Pinpoint the cell where the given text exists, returning its [x, y] midpoint coordinate. 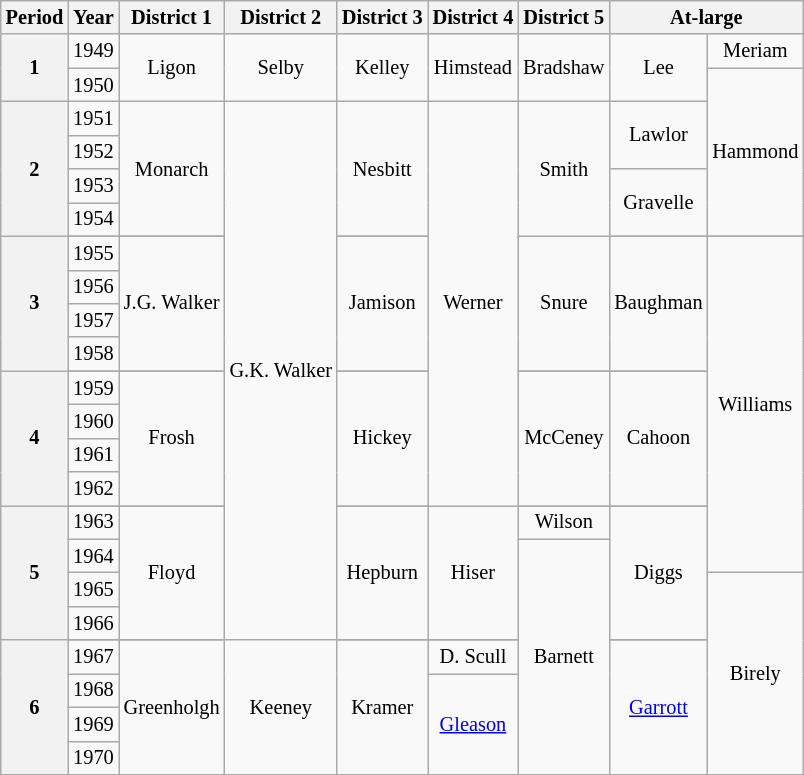
Gleason [474, 724]
District 4 [474, 17]
1962 [93, 489]
Kramer [382, 708]
Year [93, 17]
Selby [281, 68]
5 [34, 572]
1965 [93, 589]
3 [34, 304]
4 [34, 438]
Garrott [658, 708]
Hickey [382, 438]
1969 [93, 724]
Diggs [658, 572]
McCeney [564, 438]
Barnett [564, 657]
Bradshaw [564, 68]
Hiser [474, 572]
1953 [93, 186]
Smith [564, 168]
Jamison [382, 304]
Werner [474, 303]
Keeney [281, 708]
1952 [93, 152]
Williams [755, 404]
1949 [93, 51]
Meriam [755, 51]
Kelley [382, 68]
Period [34, 17]
Hepburn [382, 572]
6 [34, 708]
1955 [93, 253]
Frosh [172, 438]
Birely [755, 673]
Gravelle [658, 202]
Baughman [658, 304]
1960 [93, 421]
1954 [93, 219]
1957 [93, 320]
Himstead [474, 68]
1951 [93, 118]
District 1 [172, 17]
Wilson [564, 522]
1963 [93, 522]
District 2 [281, 17]
1966 [93, 623]
Snure [564, 304]
1950 [93, 85]
Monarch [172, 168]
1959 [93, 388]
Cahoon [658, 438]
1 [34, 68]
Lawlor [658, 134]
J.G. Walker [172, 304]
1968 [93, 690]
1958 [93, 354]
2 [34, 168]
1970 [93, 758]
Lee [658, 68]
1956 [93, 287]
1961 [93, 455]
District 3 [382, 17]
Floyd [172, 572]
Hammond [755, 152]
Ligon [172, 68]
D. Scull [474, 657]
District 5 [564, 17]
At-large [706, 17]
Nesbitt [382, 168]
1964 [93, 556]
Greenholgh [172, 708]
G.K. Walker [281, 370]
1967 [93, 657]
